Determine the [x, y] coordinate at the center of the cell enclosing the given text.  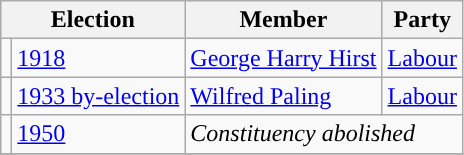
1918 [98, 58]
Election [93, 20]
Member [284, 20]
Wilfred Paling [284, 96]
George Harry Hirst [284, 58]
1950 [98, 134]
Party [422, 20]
1933 by-election [98, 96]
Constituency abolished [324, 134]
